Return (x, y) of the center of cell containing provided text 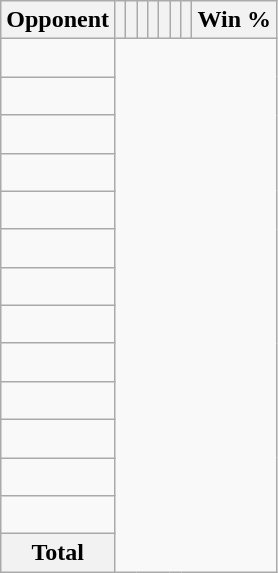
Opponent (58, 20)
Win % (234, 20)
Total (58, 553)
